Extract the [X, Y] coordinate from the center of the cell holding the provided text.  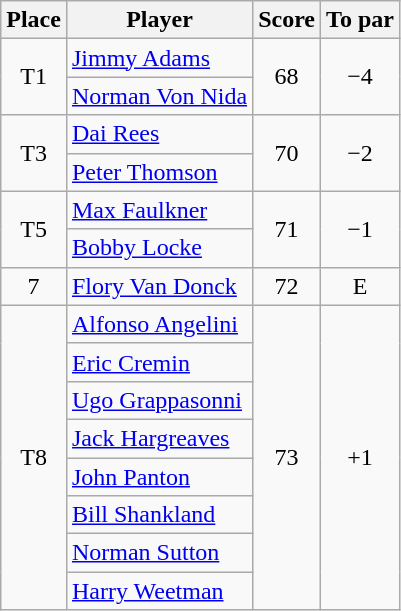
To par [360, 20]
Score [287, 20]
7 [34, 286]
Place [34, 20]
Bill Shankland [159, 515]
Norman Von Nida [159, 96]
Jimmy Adams [159, 58]
Jack Hargreaves [159, 438]
−1 [360, 229]
68 [287, 77]
T5 [34, 229]
72 [287, 286]
Max Faulkner [159, 210]
T8 [34, 457]
−2 [360, 153]
+1 [360, 457]
E [360, 286]
T3 [34, 153]
Alfonso Angelini [159, 324]
T1 [34, 77]
70 [287, 153]
Peter Thomson [159, 172]
Player [159, 20]
73 [287, 457]
John Panton [159, 477]
Dai Rees [159, 134]
Eric Cremin [159, 362]
Ugo Grappasonni [159, 400]
Bobby Locke [159, 248]
Norman Sutton [159, 553]
Harry Weetman [159, 591]
−4 [360, 77]
Flory Van Donck [159, 286]
71 [287, 229]
